Return (x, y) of the center of cell containing provided text 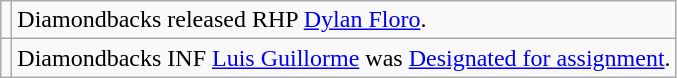
Diamondbacks INF Luis Guillorme was Designated for assignment. (344, 58)
Diamondbacks released RHP Dylan Floro. (344, 20)
